Locate the cell with the specified text and output its (x, y) center coordinate. 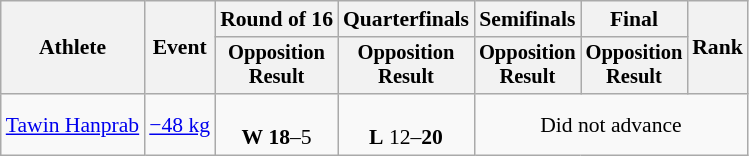
Athlete (72, 48)
Did not advance (611, 124)
W 18–5 (276, 124)
Quarterfinals (406, 19)
Round of 16 (276, 19)
L 12–20 (406, 124)
Event (180, 48)
Rank (718, 48)
Final (634, 19)
Semifinals (528, 19)
Tawin Hanprab (72, 124)
−48 kg (180, 124)
